Capture the cell that displays the provided text and extract its (x, y) central coordinate. 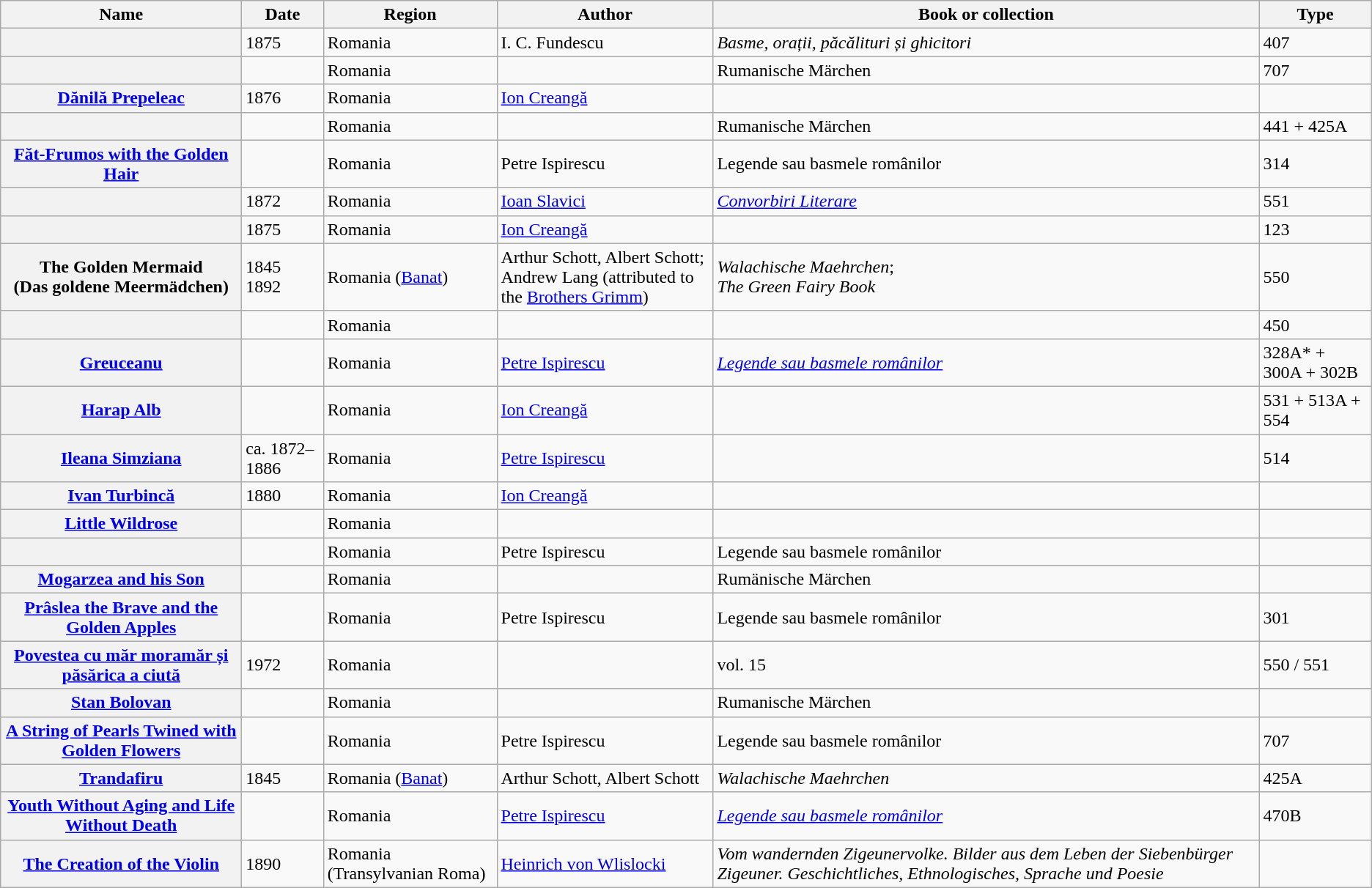
450 (1315, 325)
Mogarzea and his Son (122, 580)
551 (1315, 201)
1890 (283, 863)
Type (1315, 15)
Heinrich von Wlislocki (605, 863)
ca. 1872–1886 (283, 457)
Trandafiru (122, 778)
Ileana Simziana (122, 457)
Basme, orații, păcălituri și ghicitori (986, 42)
Book or collection (986, 15)
550 / 551 (1315, 665)
Vom wandernden Zigeunervolke. Bilder aus dem Leben der Siebenbürger Zigeuner. Geschichtliches, Ethnologisches, Sprache und Poesie (986, 863)
Povestea cu măr moramăr și păsărica a ciută (122, 665)
550 (1315, 277)
Dănilă Prepeleac (122, 98)
Rumänische Märchen (986, 580)
Region (410, 15)
A String of Pearls Twined with Golden Flowers (122, 740)
I. C. Fundescu (605, 42)
1845 1892 (283, 277)
Harap Alb (122, 410)
Arthur Schott, Albert Schott; Andrew Lang (attributed to the Brothers Grimm) (605, 277)
vol. 15 (986, 665)
Ivan Turbincă (122, 496)
1876 (283, 98)
328A* + 300A + 302B (1315, 362)
1872 (283, 201)
Author (605, 15)
Youth Without Aging and Life Without Death (122, 816)
314 (1315, 164)
514 (1315, 457)
1880 (283, 496)
1972 (283, 665)
The Creation of the Violin (122, 863)
425A (1315, 778)
Greuceanu (122, 362)
407 (1315, 42)
Walachische Maehrchen; The Green Fairy Book (986, 277)
470B (1315, 816)
531 + 513A + 554 (1315, 410)
The Golden Mermaid (Das goldene Meermädchen) (122, 277)
Date (283, 15)
441 + 425A (1315, 126)
Convorbiri Literare (986, 201)
Name (122, 15)
Walachische Maehrchen (986, 778)
Ioan Slavici (605, 201)
Arthur Schott, Albert Schott (605, 778)
Stan Bolovan (122, 703)
301 (1315, 617)
Prâslea the Brave and the Golden Apples (122, 617)
123 (1315, 229)
Făt-Frumos with the Golden Hair (122, 164)
Romania (Transylvanian Roma) (410, 863)
Little Wildrose (122, 524)
1845 (283, 778)
